Find where the given text appears and provide that cell's center as [x, y] coordinate. 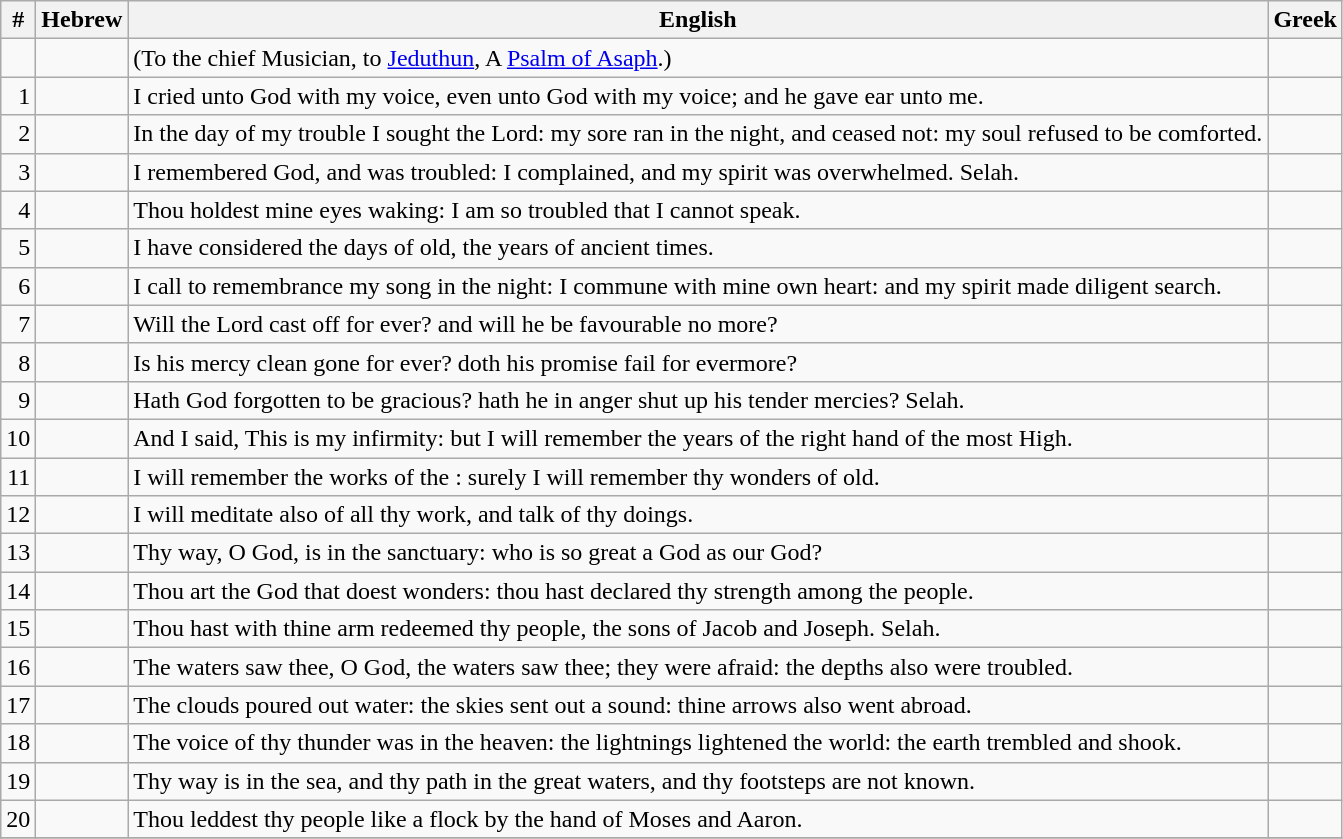
11 [18, 477]
# [18, 20]
Hebrew [82, 20]
I will remember the works of the : surely I will remember thy wonders of old. [698, 477]
Greek [1306, 20]
The waters saw thee, O God, the waters saw thee; they were afraid: the depths also were troubled. [698, 667]
15 [18, 629]
The voice of thy thunder was in the heaven: the lightnings lightened the world: the earth trembled and shook. [698, 743]
I have considered the days of old, the years of ancient times. [698, 248]
1 [18, 96]
Thy way, O God, is in the sanctuary: who is so great a God as our God? [698, 553]
(To the chief Musician, to Jeduthun, A Psalm of Asaph.) [698, 58]
16 [18, 667]
In the day of my trouble I sought the Lord: my sore ran in the night, and ceased not: my soul refused to be comforted. [698, 134]
2 [18, 134]
I remembered God, and was troubled: I complained, and my spirit was overwhelmed. Selah. [698, 172]
8 [18, 362]
Thou art the God that doest wonders: thou hast declared thy strength among the people. [698, 591]
And I said, This is my infirmity: but I will remember the years of the right hand of the most High. [698, 438]
5 [18, 248]
Hath God forgotten to be gracious? hath he in anger shut up his tender mercies? Selah. [698, 400]
I cried unto God with my voice, even unto God with my voice; and he gave ear unto me. [698, 96]
Is his mercy clean gone for ever? doth his promise fail for evermore? [698, 362]
7 [18, 324]
9 [18, 400]
I call to remembrance my song in the night: I commune with mine own heart: and my spirit made diligent search. [698, 286]
20 [18, 819]
Will the Lord cast off for ever? and will he be favourable no more? [698, 324]
19 [18, 781]
14 [18, 591]
Thou leddest thy people like a flock by the hand of Moses and Aaron. [698, 819]
6 [18, 286]
Thou holdest mine eyes waking: I am so troubled that I cannot speak. [698, 210]
17 [18, 705]
Thou hast with thine arm redeemed thy people, the sons of Jacob and Joseph. Selah. [698, 629]
4 [18, 210]
10 [18, 438]
12 [18, 515]
The clouds poured out water: the skies sent out a sound: thine arrows also went abroad. [698, 705]
English [698, 20]
3 [18, 172]
13 [18, 553]
18 [18, 743]
I will meditate also of all thy work, and talk of thy doings. [698, 515]
Thy way is in the sea, and thy path in the great waters, and thy footsteps are not known. [698, 781]
